Find where the given text appears and provide that cell's center as (x, y) coordinate. 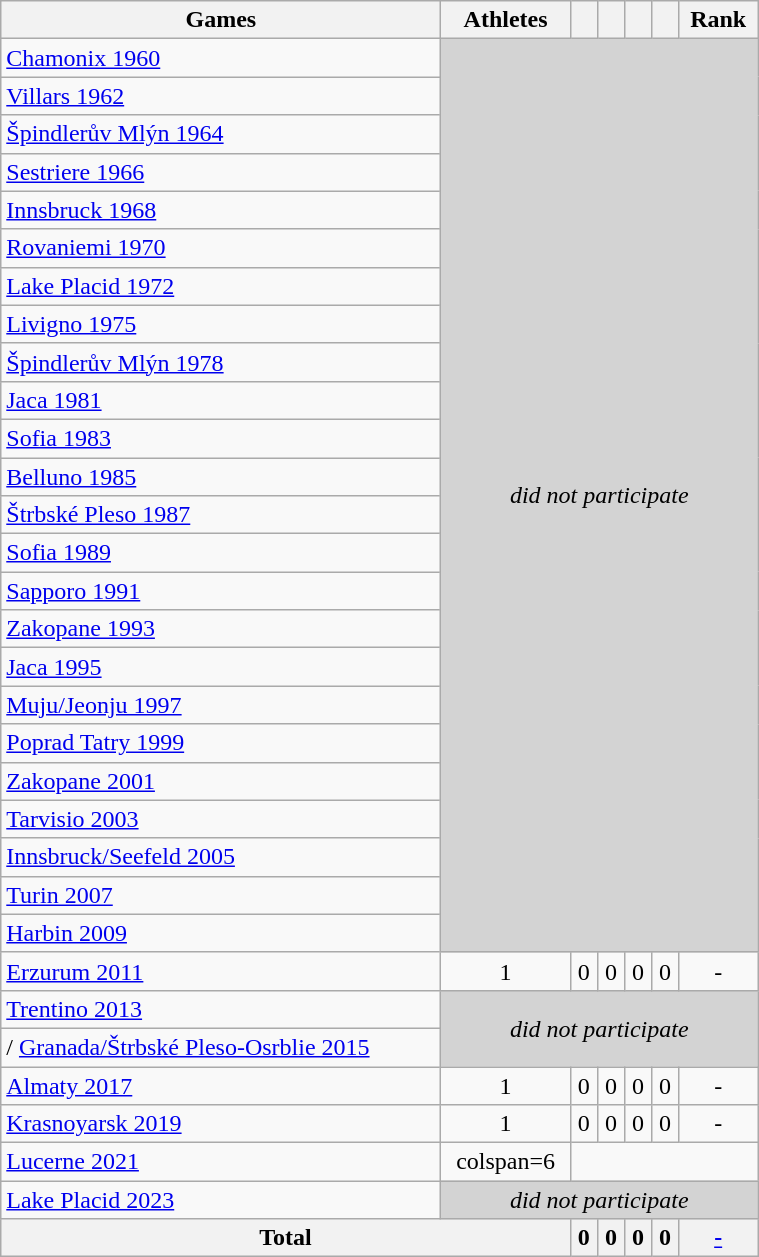
Tarvisio 2003 (221, 819)
Harbin 2009 (221, 933)
Rank (718, 20)
Innsbruck/Seefeld 2005 (221, 857)
Sofia 1983 (221, 438)
colspan=6 (506, 1162)
Turin 2007 (221, 895)
Chamonix 1960 (221, 58)
Erzurum 2011 (221, 971)
Innsbruck 1968 (221, 210)
Trentino 2013 (221, 1009)
Lake Placid 2023 (221, 1200)
Games (221, 20)
Jaca 1981 (221, 400)
Zakopane 1993 (221, 629)
Lucerne 2021 (221, 1162)
/ Granada/Štrbské Pleso-Osrblie 2015 (221, 1047)
Belluno 1985 (221, 477)
Villars 1962 (221, 96)
Almaty 2017 (221, 1085)
Špindlerův Mlýn 1978 (221, 362)
Lake Placid 1972 (221, 286)
Muju/Jeonju 1997 (221, 705)
Sestriere 1966 (221, 172)
Sapporo 1991 (221, 591)
Athletes (506, 20)
Špindlerův Mlýn 1964 (221, 134)
Štrbské Pleso 1987 (221, 515)
Jaca 1995 (221, 667)
Rovaniemi 1970 (221, 248)
Poprad Tatry 1999 (221, 743)
Total (286, 1238)
Sofia 1989 (221, 553)
Livigno 1975 (221, 324)
Zakopane 2001 (221, 781)
Krasnoyarsk 2019 (221, 1124)
